Return [x, y] of the center of cell containing provided text 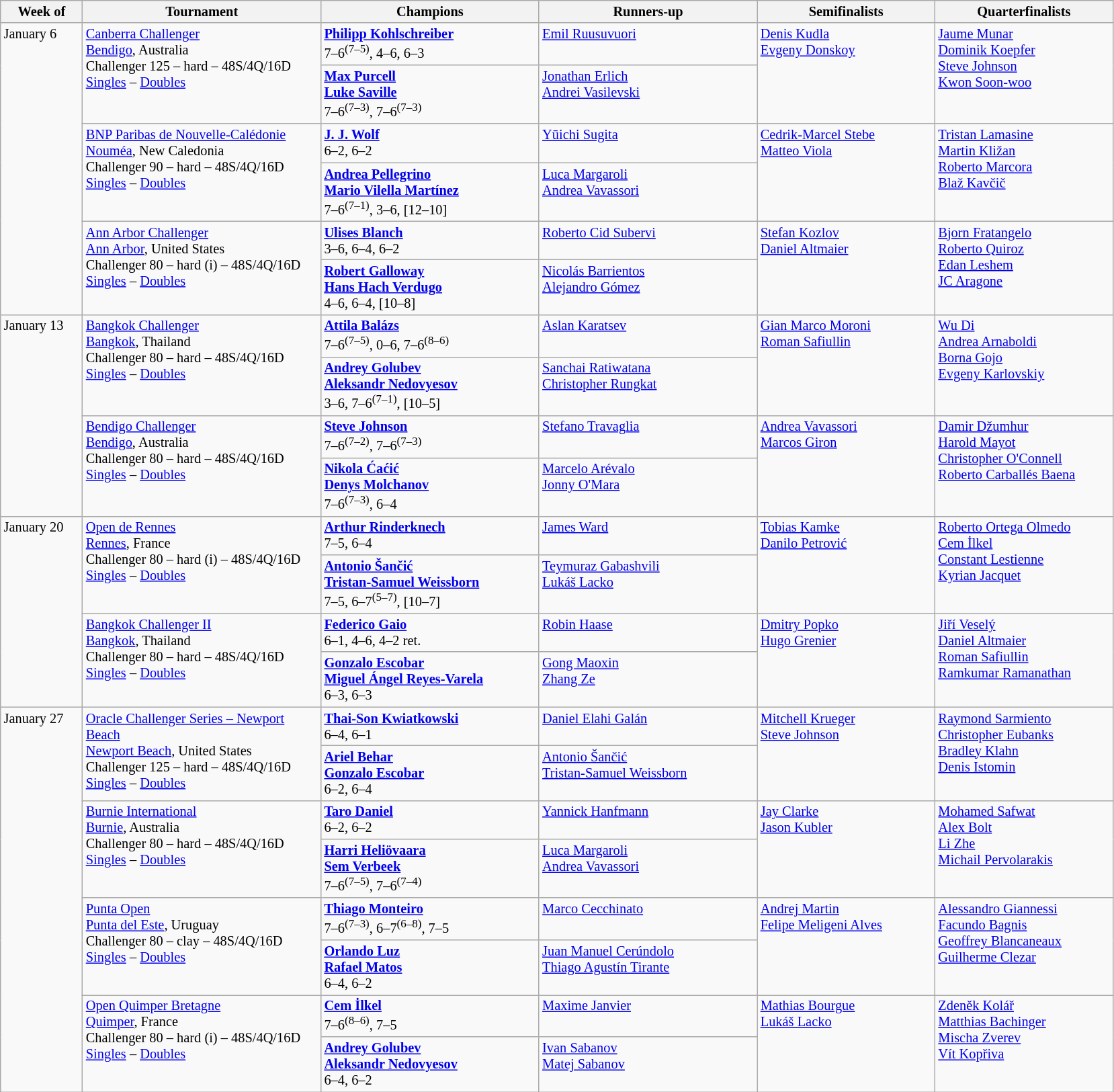
Marcelo Arévalo Jonny O'Mara [648, 487]
Canberra ChallengerBendigo, Australia Challenger 125 – hard – 48S/4Q/16DSingles – Doubles [202, 73]
Daniel Elahi Galán [648, 726]
Ann Arbor ChallengerAnn Arbor, United States Challenger 80 – hard (i) – 48S/4Q/16DSingles – Doubles [202, 267]
Philipp Kohlschreiber7–6(7–5), 4–6, 6–3 [430, 44]
Runners-up [648, 11]
Tobias Kamke Danilo Petrović [847, 564]
Roberto Cid Subervi [648, 241]
Thai-Son Kwiatkowski6–4, 6–1 [430, 726]
Ivan Sabanov Matej Sabanov [648, 1064]
James Ward [648, 536]
Yūichi Sugita [648, 143]
Jay Clarke Jason Kubler [847, 849]
Marco Cecchinato [648, 918]
Harri Heliövaara Sem Verbeek7–6(7–5), 7–6(7–4) [430, 868]
Bangkok Challenger IIBangkok, Thailand Challenger 80 – hard – 48S/4Q/16DSingles – Doubles [202, 660]
Denis Kudla Evgeny Donskoy [847, 73]
Ariel Behar Gonzalo Escobar6–2, 6–4 [430, 773]
Yannick Hanfmann [648, 820]
Sanchai Ratiwatana Christopher Rungkat [648, 386]
Gonzalo Escobar Miguel Ángel Reyes-Varela6–3, 6–3 [430, 679]
Raymond Sarmiento Christopher Eubanks Bradley Klahn Denis Istomin [1024, 754]
J. J. Wolf6–2, 6–2 [430, 143]
Bangkok ChallengerBangkok, Thailand Challenger 80 – hard – 48S/4Q/16DSingles – Doubles [202, 365]
Andrey Golubev Aleksandr Nedovyesov6–4, 6–2 [430, 1064]
Cem İlkel7–6(8–6), 7–5 [430, 1016]
Bjorn Fratangelo Roberto Quiroz Edan Leshem JC Aragone [1024, 267]
Orlando Luz Rafael Matos6–4, 6–2 [430, 967]
Andrej Martin Felipe Meligeni Alves [847, 946]
Dmitry Popko Hugo Grenier [847, 660]
Mohamed Safwat Alex Bolt Li Zhe Michail Pervolarakis [1024, 849]
Open Quimper BretagneQuimper, France Challenger 80 – hard (i) – 48S/4Q/16DSingles – Doubles [202, 1043]
Tristan Lamasine Martin Kližan Roberto Marcora Blaž Kavčič [1024, 172]
Jaume Munar Dominik Koepfer Steve Johnson Kwon Soon-woo [1024, 73]
Andrea Pellegrino Mario Vilella Martínez7–6(7–1), 3–6, [12–10] [430, 192]
Gong Maoxin Zhang Ze [648, 679]
January 20 [42, 612]
Champions [430, 11]
Max Purcell Luke Saville7–6(7–3), 7–6(7–3) [430, 94]
Roberto Ortega Olmedo Cem İlkel Constant Lestienne Kyrian Jacquet [1024, 564]
Oracle Challenger Series – Newport BeachNewport Beach, United States Challenger 125 – hard – 48S/4Q/16DSingles – Doubles [202, 754]
Damir Džumhur Harold Mayot Christopher O'Connell Roberto Carballés Baena [1024, 466]
Stefano Travaglia [648, 437]
Andrea Vavassori Marcos Giron [847, 466]
Mathias Bourgue Lukáš Lacko [847, 1043]
Federico Gaio6–1, 4–6, 4–2 ret. [430, 632]
Nikola Ćaćić Denys Molchanov7–6(7–3), 6–4 [430, 487]
January 6 [42, 169]
Jiří Veselý Daniel Altmaier Roman Safiullin Ramkumar Ramanathan [1024, 660]
Cedrik-Marcel Stebe Matteo Viola [847, 172]
Steve Johnson7–6(7–2), 7–6(7–3) [430, 437]
Tournament [202, 11]
Robert Galloway Hans Hach Verdugo4–6, 6–4, [10–8] [430, 287]
Mitchell Krueger Steve Johnson [847, 754]
Burnie InternationalBurnie, Australia Challenger 80 – hard – 48S/4Q/16DSingles – Doubles [202, 849]
Robin Haase [648, 632]
Thiago Monteiro7–6(7–3), 6–7(6–8), 7–5 [430, 918]
Punta OpenPunta del Este, Uruguay Challenger 80 – clay – 48S/4Q/16DSingles – Doubles [202, 946]
Nicolás Barrientos Alejandro Gómez [648, 287]
Teymuraz Gabashvili Lukáš Lacko [648, 583]
Ulises Blanch3–6, 6–4, 6–2 [430, 241]
Taro Daniel6–2, 6–2 [430, 820]
Stefan Kozlov Daniel Altmaier [847, 267]
Antonio Šančić Tristan-Samuel Weissborn [648, 773]
Jonathan Erlich Andrei Vasilevski [648, 94]
Antonio Šančić Tristan-Samuel Weissborn7–5, 6–7(5–7), [10–7] [430, 583]
Alessandro Giannessi Facundo Bagnis Geoffrey Blancaneaux Guilherme Clezar [1024, 946]
Gian Marco Moroni Roman Safiullin [847, 365]
Zdeněk Kolář Matthias Bachinger Mischa Zverev Vít Kopřiva [1024, 1043]
Emil Ruusuvuori [648, 44]
Arthur Rinderknech7–5, 6–4 [430, 536]
Aslan Karatsev [648, 336]
Juan Manuel Cerúndolo Thiago Agustín Tirante [648, 967]
Quarterfinalists [1024, 11]
Attila Balázs7–6(7–5), 0–6, 7–6(8–6) [430, 336]
Week of [42, 11]
January 27 [42, 899]
Open de RennesRennes, France Challenger 80 – hard (i) – 48S/4Q/16DSingles – Doubles [202, 564]
Semifinalists [847, 11]
Wu Di Andrea Arnaboldi Borna Gojo Evgeny Karlovskiy [1024, 365]
BNP Paribas de Nouvelle-CalédonieNouméa, New Caledonia Challenger 90 – hard – 48S/4Q/16DSingles – Doubles [202, 172]
January 13 [42, 415]
Maxime Janvier [648, 1016]
Bendigo ChallengerBendigo, Australia Challenger 80 – hard – 48S/4Q/16DSingles – Doubles [202, 466]
Andrey Golubev Aleksandr Nedovyesov3–6, 7–6(7–1), [10–5] [430, 386]
